For the text-containing cell, return its midpoint in (X, Y) coordinate format. 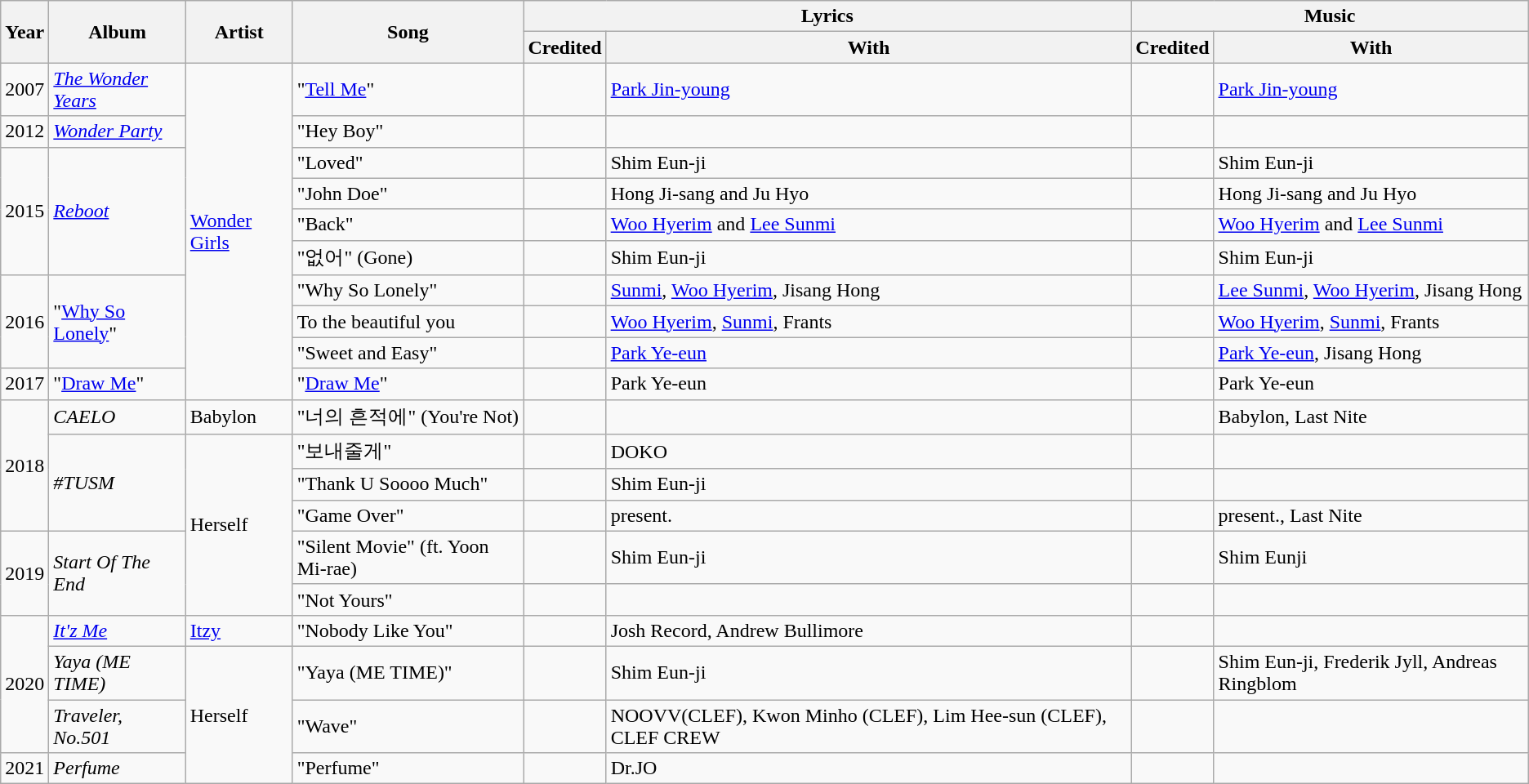
Traveler, No.501 (118, 725)
Shim Eun-ji, Frederik Jyll, Andreas Ringblom (1371, 673)
Sunmi, Woo Hyerim, Jisang Hong (869, 291)
DOKO (869, 452)
"Wave" (408, 725)
Perfume (118, 768)
Babylon, Last Nite (1371, 416)
The Wonder Years (118, 90)
2021 (25, 768)
Start Of The End (118, 573)
"Perfume" (408, 768)
"Loved" (408, 163)
"너의 흔적에" (You're Not) (408, 416)
Park Ye-eun, Jisang Hong (1371, 353)
Dr.JO (869, 768)
Year (25, 32)
Babylon (238, 416)
2019 (25, 573)
"없어" (Gone) (408, 258)
Shim Eunji (1371, 557)
"Yaya (ME TIME)" (408, 673)
Album (118, 32)
"Back" (408, 225)
"보내줄게" (408, 452)
"Silent Movie" (ft. Yoon Mi-rae) (408, 557)
Itzy (238, 630)
Reboot (118, 211)
2016 (25, 322)
Song (408, 32)
"John Doe" (408, 194)
present. (869, 515)
2012 (25, 131)
Lee Sunmi, Woo Hyerim, Jisang Hong (1371, 291)
Wonder Party (118, 131)
#TUSM (118, 483)
Music (1330, 16)
NOOVV(CLEF), Kwon Minho (CLEF), Lim Hee-sun (CLEF), CLEF CREW (869, 725)
present., Last Nite (1371, 515)
2017 (25, 384)
It'z Me (118, 630)
"Nobody Like You" (408, 630)
CAELO (118, 416)
Yaya (ME TIME) (118, 673)
"Not Yours" (408, 599)
Josh Record, Andrew Bullimore (869, 630)
"Game Over" (408, 515)
2020 (25, 684)
Wonder Girls (238, 231)
To the beautiful you (408, 322)
2018 (25, 465)
"Tell Me" (408, 90)
2007 (25, 90)
2015 (25, 211)
"Thank U Soooo Much" (408, 484)
Lyrics (827, 16)
"Sweet and Easy" (408, 353)
Artist (238, 32)
"Hey Boy" (408, 131)
